From the cell containing the given text, extract its center point as (X, Y) coordinate. 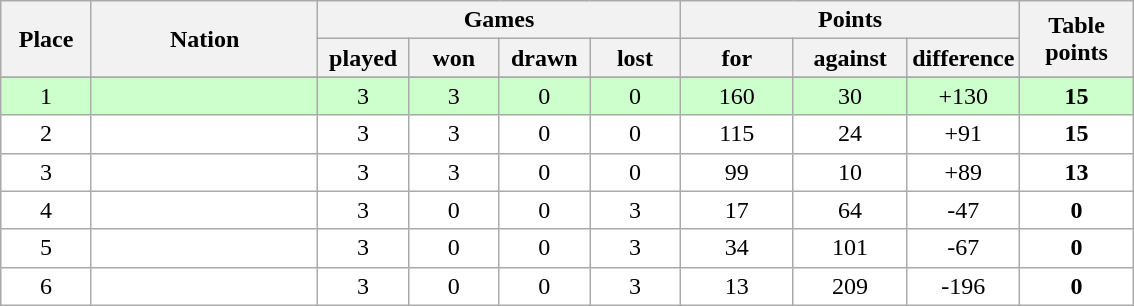
Points (850, 20)
+91 (964, 134)
for (736, 58)
won (454, 58)
99 (736, 172)
10 (850, 172)
+89 (964, 172)
160 (736, 96)
34 (736, 248)
-67 (964, 248)
lost (636, 58)
drawn (544, 58)
+130 (964, 96)
-47 (964, 210)
2 (46, 134)
5 (46, 248)
1 (46, 96)
played (364, 58)
-196 (964, 286)
Games (499, 20)
6 (46, 286)
209 (850, 286)
101 (850, 248)
4 (46, 210)
30 (850, 96)
Tablepoints (1076, 39)
115 (736, 134)
Nation (204, 39)
difference (964, 58)
against (850, 58)
24 (850, 134)
Place (46, 39)
17 (736, 210)
64 (850, 210)
